Scan for the cell matching the given text and deliver its [X, Y] coordinate at center. 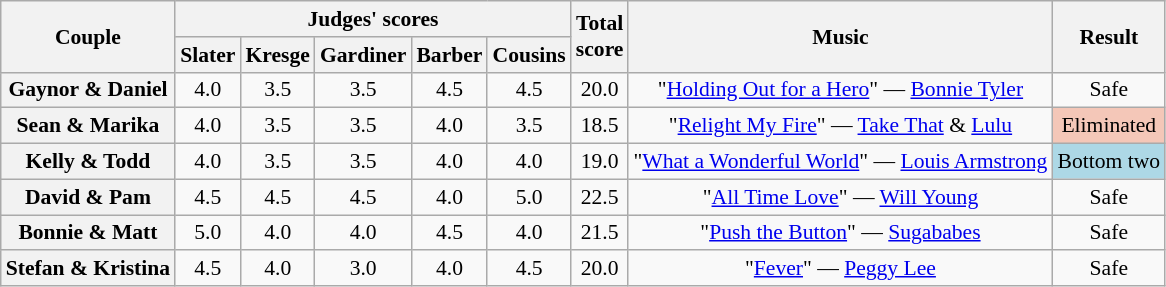
19.0 [600, 162]
Gaynor & Daniel [88, 90]
"All Time Love" — Will Young [840, 197]
Judges' scores [373, 19]
3.0 [363, 269]
Cousins [528, 55]
Sean & Marika [88, 126]
"Fever" — Peggy Lee [840, 269]
Kresge [277, 55]
Totalscore [600, 36]
Result [1108, 36]
Music [840, 36]
22.5 [600, 197]
"Holding Out for a Hero" — Bonnie Tyler [840, 90]
Slater [208, 55]
Barber [449, 55]
Couple [88, 36]
Bottom two [1108, 162]
Eliminated [1108, 126]
Bonnie & Matt [88, 233]
"Relight My Fire" — Take That & Lulu [840, 126]
Gardiner [363, 55]
18.5 [600, 126]
Stefan & Kristina [88, 269]
"Push the Button" — Sugababes [840, 233]
21.5 [600, 233]
David & Pam [88, 197]
"What a Wonderful World" — Louis Armstrong [840, 162]
Kelly & Todd [88, 162]
